Return the [X, Y] coordinate for the center point of the cell that contains the specified text.  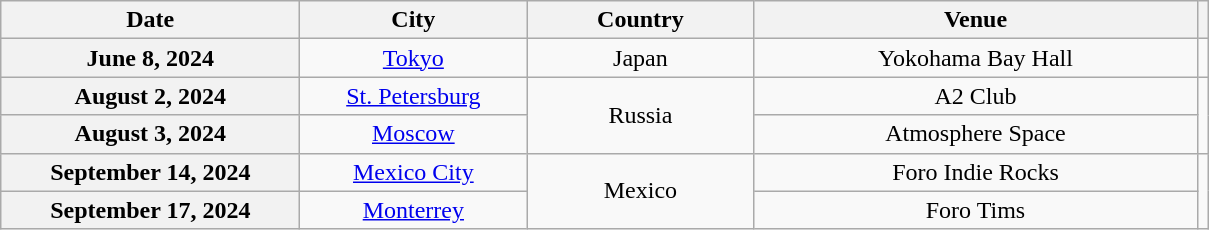
September 14, 2024 [150, 172]
Mexico City [414, 172]
St. Petersburg [414, 96]
Venue [976, 20]
Date [150, 20]
Atmosphere Space [976, 134]
Country [640, 20]
Moscow [414, 134]
Yokohama Bay Hall [976, 58]
Japan [640, 58]
September 17, 2024 [150, 210]
A2 Club [976, 96]
City [414, 20]
Russia [640, 115]
August 2, 2024 [150, 96]
Foro Tims [976, 210]
June 8, 2024 [150, 58]
Tokyo [414, 58]
Foro Indie Rocks [976, 172]
August 3, 2024 [150, 134]
Monterrey [414, 210]
Mexico [640, 191]
